Locate the cell with the specified text and output its [X, Y] center coordinate. 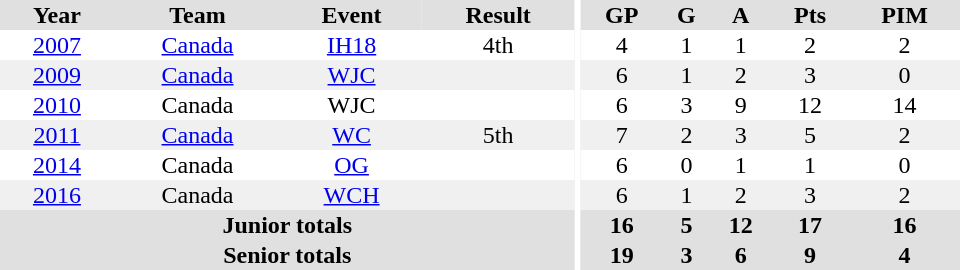
Junior totals [287, 225]
WC [352, 135]
WCH [352, 195]
19 [622, 255]
2016 [57, 195]
7 [622, 135]
Pts [810, 15]
2010 [57, 105]
Event [352, 15]
2011 [57, 135]
GP [622, 15]
Senior totals [287, 255]
2014 [57, 165]
4th [498, 45]
17 [810, 225]
IH18 [352, 45]
A [741, 15]
2007 [57, 45]
5th [498, 135]
OG [352, 165]
G [686, 15]
2009 [57, 75]
PIM [904, 15]
14 [904, 105]
Year [57, 15]
Result [498, 15]
Team [198, 15]
